Detect which cell encompasses the target text, then output its (x, y) center coordinate. 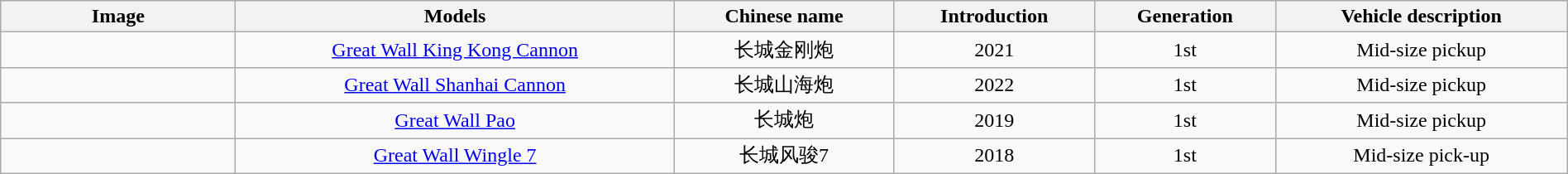
Models (455, 17)
Great Wall King Kong Cannon (455, 50)
长城炮 (784, 121)
Great Wall Shanhai Cannon (455, 85)
长城金刚炮 (784, 50)
2021 (994, 50)
2022 (994, 85)
2018 (994, 156)
Mid-size pick-up (1421, 156)
Great Wall Pao (455, 121)
Vehicle description (1421, 17)
Chinese name (784, 17)
Image (118, 17)
2019 (994, 121)
Great Wall Wingle 7 (455, 156)
长城山海炮 (784, 85)
长城风骏7 (784, 156)
Generation (1185, 17)
Introduction (994, 17)
